Return (X, Y) of the center of cell containing provided text 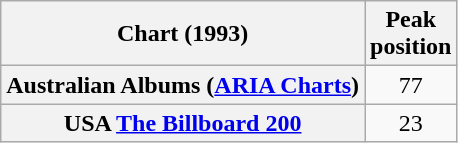
77 (411, 85)
USA The Billboard 200 (183, 123)
Chart (1993) (183, 34)
Australian Albums (ARIA Charts) (183, 85)
Peakposition (411, 34)
23 (411, 123)
